Return the [x, y] coordinate for the center point of the cell that contains the specified text.  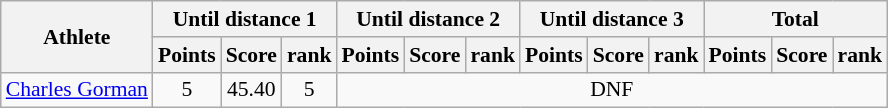
Total [796, 19]
45.40 [252, 90]
Athlete [77, 36]
Until distance 2 [428, 19]
Until distance 3 [612, 19]
Charles Gorman [77, 90]
DNF [612, 90]
Until distance 1 [245, 19]
